Identify which cell holds the provided text, then report its (x, y) central coordinate. 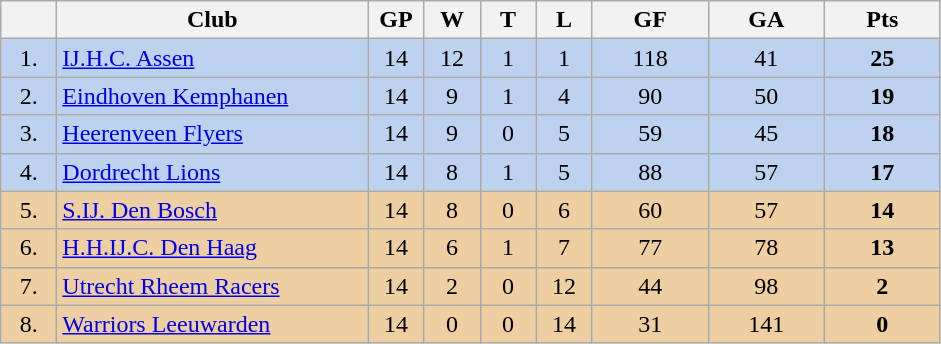
T (508, 20)
Pts (882, 20)
7. (29, 286)
77 (650, 248)
18 (882, 134)
Club (212, 20)
Warriors Leeuwarden (212, 324)
17 (882, 172)
88 (650, 172)
H.H.IJ.C. Den Haag (212, 248)
41 (766, 58)
141 (766, 324)
90 (650, 96)
31 (650, 324)
Dordrecht Lions (212, 172)
5. (29, 210)
78 (766, 248)
7 (564, 248)
19 (882, 96)
W (452, 20)
GP (396, 20)
GF (650, 20)
118 (650, 58)
8. (29, 324)
59 (650, 134)
2. (29, 96)
S.IJ. Den Bosch (212, 210)
25 (882, 58)
1. (29, 58)
44 (650, 286)
Heerenveen Flyers (212, 134)
13 (882, 248)
4 (564, 96)
GA (766, 20)
98 (766, 286)
6. (29, 248)
L (564, 20)
3. (29, 134)
4. (29, 172)
50 (766, 96)
IJ.H.C. Assen (212, 58)
60 (650, 210)
Utrecht Rheem Racers (212, 286)
45 (766, 134)
Eindhoven Kemphanen (212, 96)
